From the cell containing the given text, extract its center point as [x, y] coordinate. 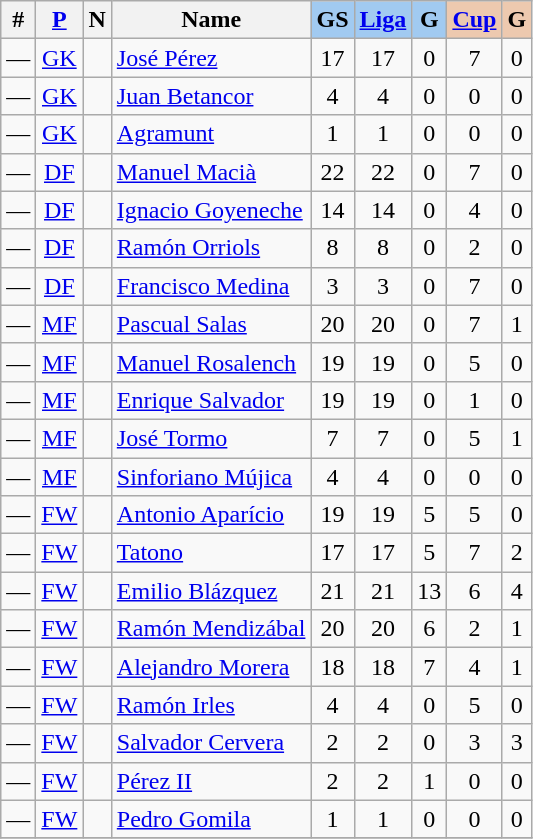
GS [332, 20]
Emilio Blázquez [211, 591]
Pedro Gomila [211, 819]
Francisco Medina [211, 286]
Salvador Cervera [211, 743]
Enrique Salvador [211, 400]
Ignacio Goyeneche [211, 210]
P [60, 20]
Alejandro Morera [211, 667]
Manuel Rosalench [211, 362]
N [97, 20]
Pérez II [211, 781]
13 [430, 591]
Pascual Salas [211, 324]
Liga [383, 20]
José Tormo [211, 438]
Agramunt [211, 134]
Antonio Aparício [211, 515]
Sinforiano Mújica [211, 477]
Ramón Orriols [211, 248]
José Pérez [211, 58]
Ramón Irles [211, 705]
# [18, 20]
Manuel Macià [211, 172]
Tatono [211, 553]
Name [211, 20]
Cup [474, 20]
Ramón Mendizábal [211, 629]
Juan Betancor [211, 96]
